Search for the cell housing the specified text and yield its [x, y] center coordinate. 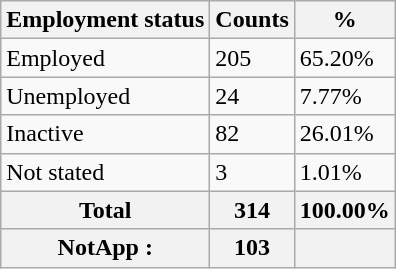
Employment status [106, 20]
Inactive [106, 134]
7.77% [344, 96]
314 [252, 210]
24 [252, 96]
% [344, 20]
100.00% [344, 210]
1.01% [344, 172]
3 [252, 172]
Counts [252, 20]
Total [106, 210]
Unemployed [106, 96]
82 [252, 134]
103 [252, 248]
Employed [106, 58]
26.01% [344, 134]
Not stated [106, 172]
NotApp : [106, 248]
205 [252, 58]
65.20% [344, 58]
